For the text-containing cell, return its midpoint in [x, y] coordinate format. 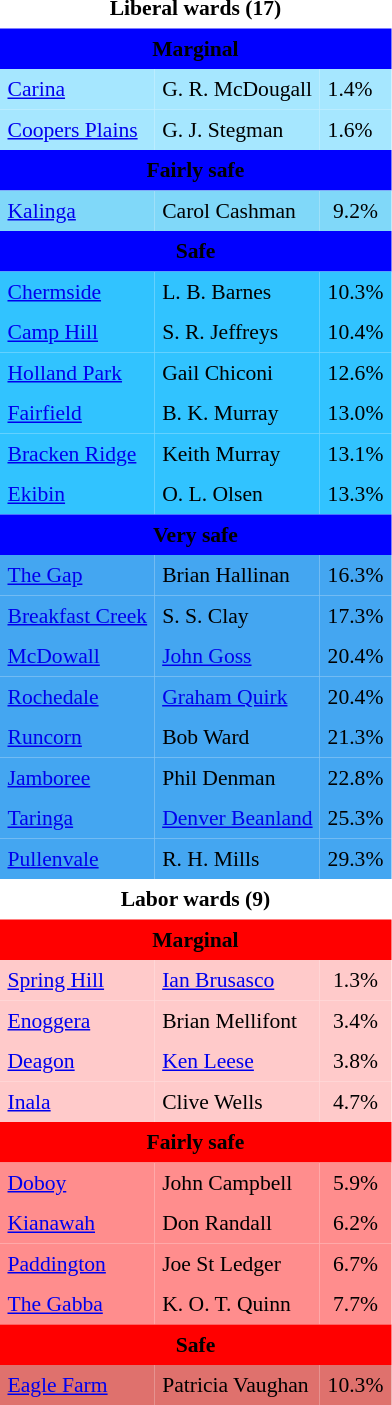
G. J. Stegman [238, 129]
Don Randall [238, 1223]
Rochedale [78, 696]
Kalinga [78, 210]
Gail Chiconi [238, 372]
Camp Hill [78, 332]
Breakfast Creek [78, 615]
3.4% [356, 1020]
22.8% [356, 777]
21.3% [356, 737]
The Gap [78, 575]
B. K. Murray [238, 413]
John Goss [238, 656]
1.6% [356, 129]
Chermside [78, 291]
Kianawah [78, 1223]
McDowall [78, 656]
29.3% [356, 858]
1.4% [356, 89]
S. R. Jeffreys [238, 332]
Bracken Ridge [78, 453]
Carol Cashman [238, 210]
K. O. T. Quinn [238, 1304]
25.3% [356, 818]
Ekibin [78, 494]
Brian Mellifont [238, 1020]
6.7% [356, 1263]
17.3% [356, 615]
1.3% [356, 980]
Labor wards (9) [196, 899]
Inala [78, 1101]
Patricia Vaughan [238, 1385]
G. R. McDougall [238, 89]
Doboy [78, 1182]
16.3% [356, 575]
Eagle Farm [78, 1385]
S. S. Clay [238, 615]
The Gabba [78, 1304]
9.2% [356, 210]
Bob Ward [238, 737]
Holland Park [78, 372]
4.7% [356, 1101]
10.4% [356, 332]
Pullenvale [78, 858]
Fairfield [78, 413]
12.6% [356, 372]
Jamboree [78, 777]
Ken Leese [238, 1061]
Graham Quirk [238, 696]
5.9% [356, 1182]
Joe St Ledger [238, 1263]
6.2% [356, 1223]
13.1% [356, 453]
Carina [78, 89]
L. B. Barnes [238, 291]
R. H. Mills [238, 858]
Phil Denman [238, 777]
Denver Beanland [238, 818]
Brian Hallinan [238, 575]
Taringa [78, 818]
Very safe [196, 534]
Runcorn [78, 737]
3.8% [356, 1061]
Enoggera [78, 1020]
13.3% [356, 494]
Clive Wells [238, 1101]
7.7% [356, 1304]
John Campbell [238, 1182]
13.0% [356, 413]
O. L. Olsen [238, 494]
Spring Hill [78, 980]
Ian Brusasco [238, 980]
Coopers Plains [78, 129]
Deagon [78, 1061]
Keith Murray [238, 453]
Paddington [78, 1263]
